Capture the cell that displays the provided text and extract its [X, Y] central coordinate. 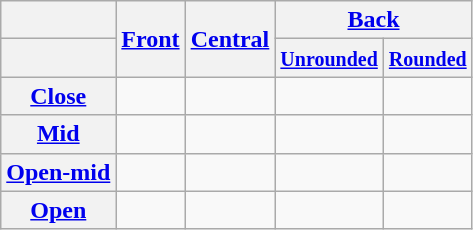
Rounded [428, 58]
Open-mid [58, 172]
Back [374, 20]
Unrounded [329, 58]
Central [230, 39]
Close [58, 96]
Mid [58, 134]
Front [150, 39]
Open [58, 210]
